Return the [x, y] coordinate for the center point of the cell that contains the specified text.  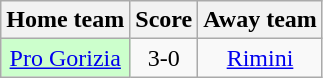
Score [164, 20]
Home team [66, 20]
Rimini [260, 58]
3-0 [164, 58]
Pro Gorizia [66, 58]
Away team [260, 20]
